Locate the cell with the specified text and output its (x, y) center coordinate. 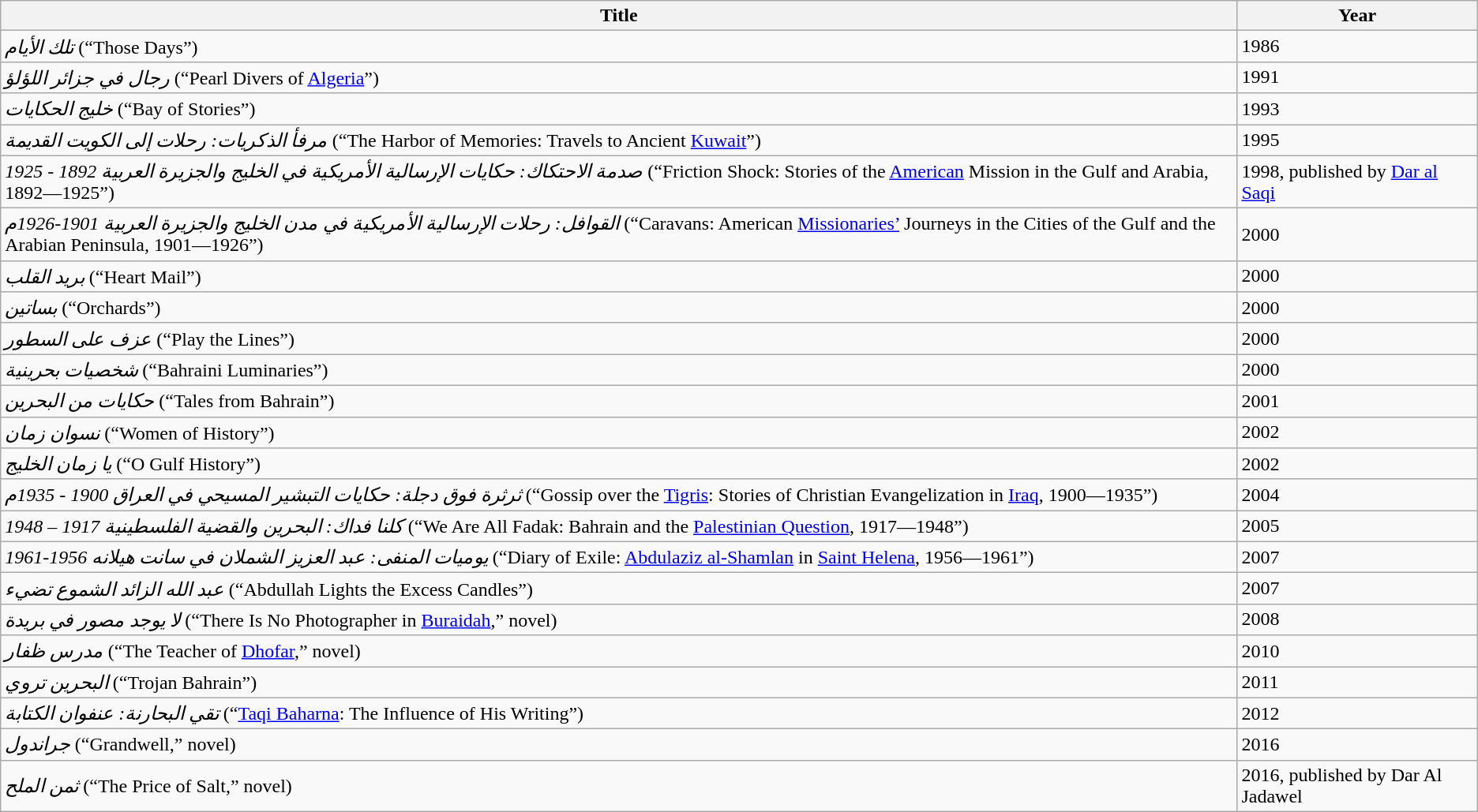
2005 (1357, 526)
1995 (1357, 140)
2010 (1357, 651)
يوميات المنفى: عبد العزيز الشملان في سانت هيلانه 1956-1961 (“Diary of Exile: Abdulaziz al-Shamlan in Saint Helena, 1956—1961”) (619, 557)
2011 (1357, 682)
2012 (1357, 713)
لا يوجد مصور في بريدة (“There Is No Photographer in Buraidah,” novel) (619, 619)
نسوان زمان (“Women of History”) (619, 432)
2004 (1357, 495)
كلنا فداك: البحرين والقضية الفلسطينية 1917 – 1948 (“We Are All Fadak: Bahrain and the Palestinian Question, 1917—1948”) (619, 526)
مدرس ظفار (“The Teacher of Dhofar,” novel) (619, 651)
خليج الحكايات (“Bay of Stories”) (619, 109)
2008 (1357, 619)
Year (1357, 16)
1998, published by Dar al Saqi (1357, 181)
ثمن الملح (“The Price of Salt,” novel) (619, 786)
بساتين (“Orchards”) (619, 308)
شخصيات بحرينية (“Bahraini Luminaries”) (619, 370)
1991 (1357, 77)
عبد الله الزائد الشموع تضيء (“Abdullah Lights the Excess Candles”) (619, 589)
2001 (1357, 401)
البحرين تروي (“Trojan Bahrain”) (619, 682)
حكايات من البحرين (“Tales from Bahrain”) (619, 401)
عزف على السطور (“Play the Lines”) (619, 339)
مرفأ الذكريات: رحلات إلى الكويت القديمة (“The Harbor of Memories: Travels to Ancient Kuwait”) (619, 140)
1986 (1357, 47)
رجال في جزائر اللؤلؤ (“Pearl Divers of Algeria”) (619, 77)
جراندول (“Grandwell,” novel) (619, 745)
Title (619, 16)
ثرثرة فوق دجلة: حكايات التبشير المسيحي في العراق 1900 - 1935م (“Gossip over the Tigris: Stories of Christian Evangelization in Iraq, 1900—1935”) (619, 495)
تلك الأيام (“Those Days”) (619, 47)
يا زمان الخليج (“O Gulf History”) (619, 464)
2016, published by Dar Al Jadawel (1357, 786)
1993 (1357, 109)
تقي البحارنة: عنفوان الكتابة (“Taqi Baharna: The Influence of His Writing”) (619, 713)
2016 (1357, 745)
بريد القلب (“Heart Mail”) (619, 276)
